Determine the (X, Y) coordinate at the center of the cell enclosing the given text.  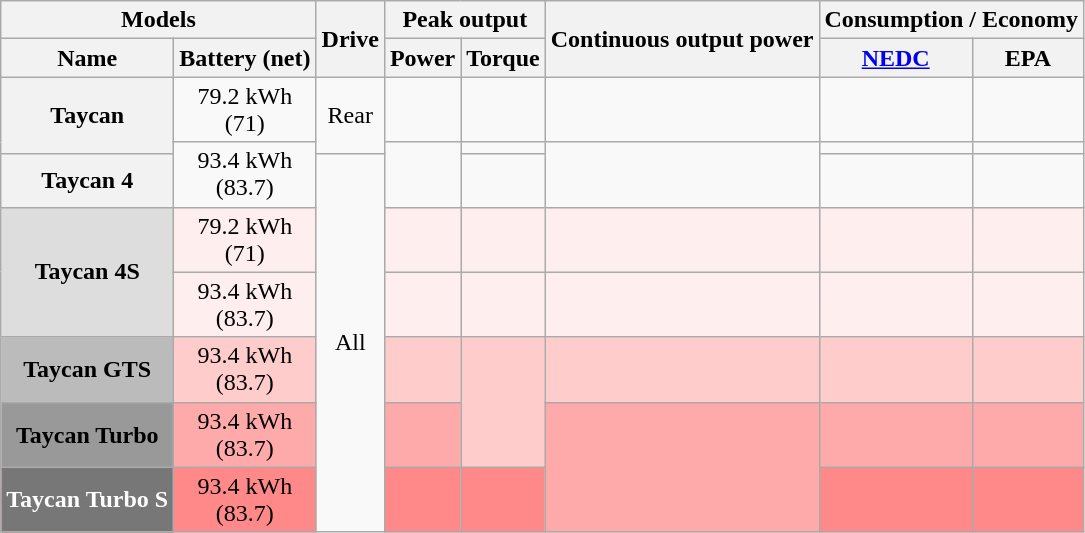
All (350, 342)
EPA (1028, 58)
Taycan (88, 115)
Taycan GTS (88, 370)
Taycan 4S (88, 272)
Drive (350, 39)
Models (158, 20)
Name (88, 58)
Power (422, 58)
Rear (350, 115)
Battery (net) (245, 58)
Taycan 4 (88, 180)
Taycan Turbo (88, 434)
Consumption / Economy (951, 20)
NEDC (896, 58)
Taycan Turbo S (88, 500)
Continuous output power (682, 39)
Torque (503, 58)
Peak output (464, 20)
